Scan for the cell matching the given text and deliver its [x, y] coordinate at center. 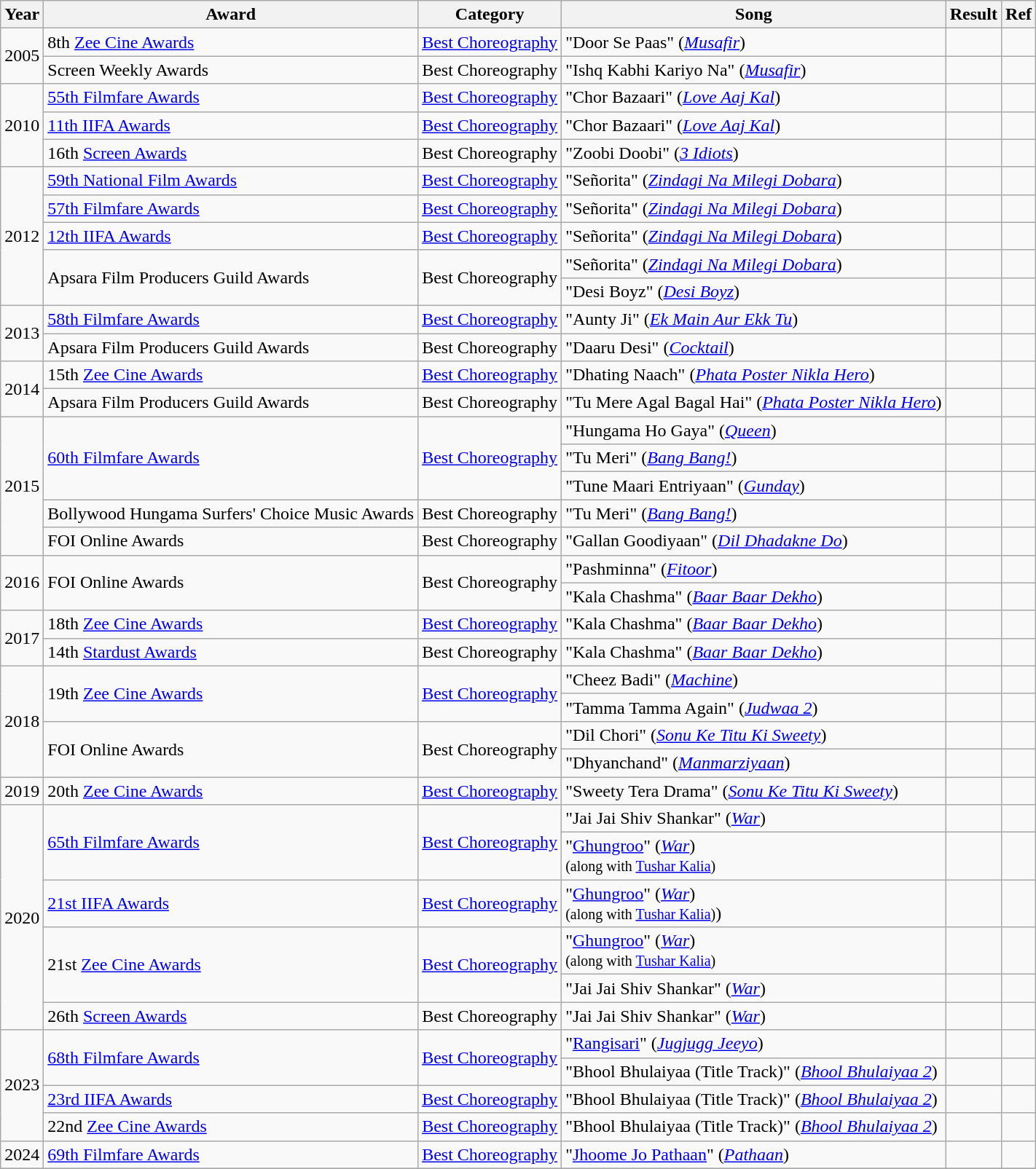
69th Filmfare Awards [231, 1154]
Ref [1019, 15]
2017 [22, 638]
2016 [22, 583]
"Zoobi Doobi" (3 Idiots) [753, 153]
Bollywood Hungama Surfers' Choice Music Awards [231, 513]
"Tamma Tamma Again" (Judwaa 2) [753, 707]
"Dhating Naach" (Phata Poster Nikla Hero) [753, 375]
15th Zee Cine Awards [231, 375]
60th Filmfare Awards [231, 458]
"Dhyanchand" (Manmarziyaan) [753, 763]
Category [490, 15]
16th Screen Awards [231, 153]
"Hungama Ho Gaya" (Queen) [753, 430]
2015 [22, 486]
55th Filmfare Awards [231, 98]
18th Zee Cine Awards [231, 624]
57th Filmfare Awards [231, 208]
Award [231, 15]
26th Screen Awards [231, 1016]
2010 [22, 125]
"Pashminna" (Fitoor) [753, 569]
21st Zee Cine Awards [231, 964]
Year [22, 15]
"Sweety Tera Drama" (Sonu Ke Titu Ki Sweety) [753, 790]
12th IIFA Awards [231, 236]
8th Zee Cine Awards [231, 42]
"Ghungroo" (War)(along with Tushar Kalia)) [753, 903]
"Desi Boyz" (Desi Boyz) [753, 291]
65th Filmfare Awards [231, 842]
"Jhoome Jo Pathaan" (Pathaan) [753, 1154]
"Tune Maari Entriyaan" (Gunday) [753, 486]
2020 [22, 918]
Screen Weekly Awards [231, 70]
20th Zee Cine Awards [231, 790]
"Dil Chori" (Sonu Ke Titu Ki Sweety) [753, 735]
"Rangisari" (Jugjugg Jeeyo) [753, 1044]
11th IIFA Awards [231, 125]
21st IIFA Awards [231, 903]
68th Filmfare Awards [231, 1058]
2013 [22, 333]
59th National Film Awards [231, 181]
"Ishq Kabhi Kariyo Na" (Musafir) [753, 70]
19th Zee Cine Awards [231, 693]
"Door Se Paas" (Musafir) [753, 42]
"Gallan Goodiyaan" (Dil Dhadakne Do) [753, 541]
"Aunty Ji" (Ek Main Aur Ekk Tu) [753, 319]
22nd Zee Cine Awards [231, 1127]
2024 [22, 1154]
Song [753, 15]
"Cheez Badi" (Machine) [753, 680]
2019 [22, 790]
2012 [22, 236]
2018 [22, 721]
Result [973, 15]
"Daaru Desi" (Cocktail) [753, 347]
2005 [22, 56]
23rd IIFA Awards [231, 1099]
58th Filmfare Awards [231, 319]
2023 [22, 1085]
2014 [22, 389]
"Tu Mere Agal Bagal Hai" (Phata Poster Nikla Hero) [753, 403]
14th Stardust Awards [231, 652]
